Search for the cell housing the specified text and yield its (X, Y) center coordinate. 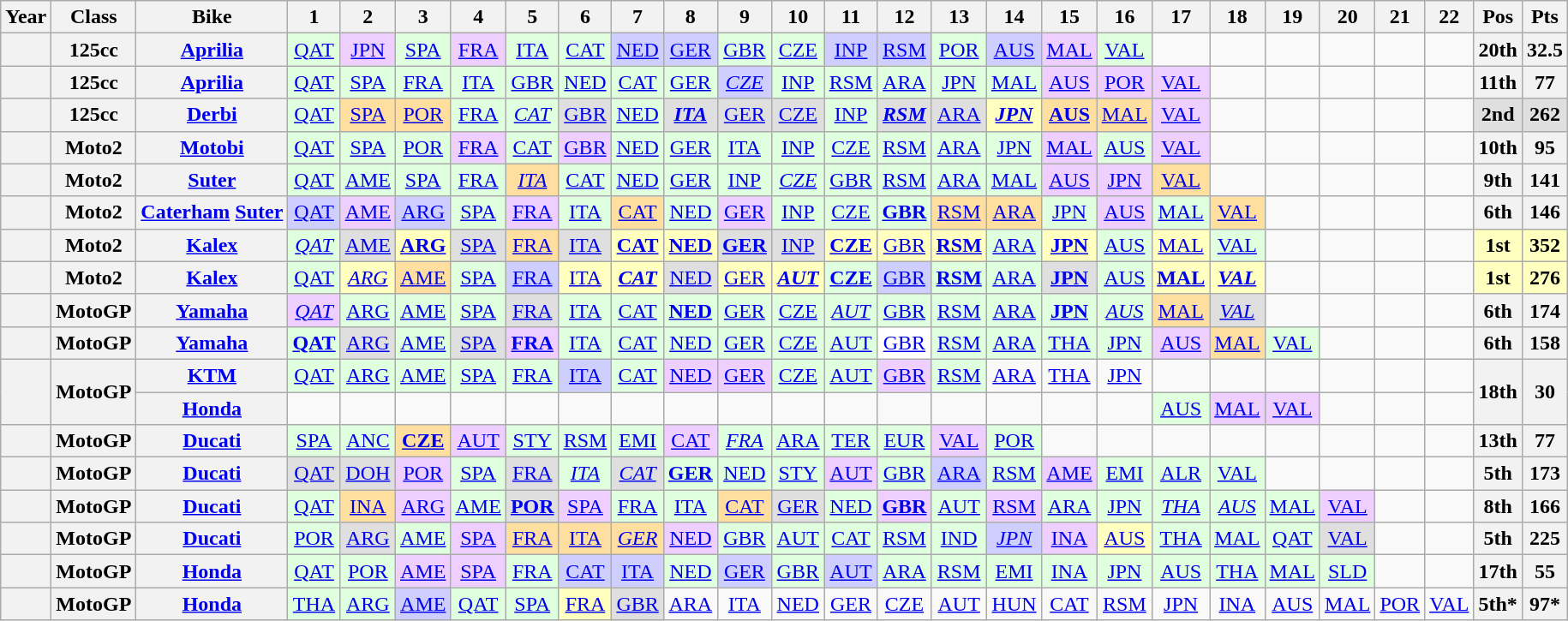
32.5 (1544, 50)
352 (1544, 245)
Suter (212, 180)
17th (1498, 571)
9 (744, 17)
8 (691, 17)
4 (478, 17)
11th (1498, 82)
6 (585, 17)
1 (314, 17)
95 (1544, 147)
21 (1400, 17)
276 (1544, 278)
IND (959, 539)
2 (368, 17)
7 (637, 17)
17 (1181, 17)
Year (26, 17)
158 (1544, 343)
174 (1544, 310)
22 (1450, 17)
11 (851, 17)
Bike (212, 17)
19 (1292, 17)
8th (1498, 506)
141 (1544, 180)
Class (94, 17)
ANC (368, 441)
Pos (1498, 17)
166 (1544, 506)
97* (1544, 604)
20 (1347, 17)
13 (959, 17)
2nd (1498, 115)
16 (1124, 17)
DOH (368, 474)
ALR (1181, 474)
Caterham Suter (212, 212)
10th (1498, 147)
Derbi (212, 115)
HUN (1014, 604)
SLD (1347, 571)
EUR (905, 441)
173 (1544, 474)
262 (1544, 115)
12 (905, 17)
18th (1498, 391)
5 (532, 17)
20th (1498, 50)
30 (1544, 391)
3 (423, 17)
Motobi (212, 147)
14 (1014, 17)
15 (1069, 17)
Pts (1544, 17)
225 (1544, 539)
TER (851, 441)
18 (1237, 17)
9th (1498, 180)
10 (798, 17)
5th* (1498, 604)
146 (1544, 212)
13th (1498, 441)
55 (1544, 571)
KTM (212, 375)
